From the cell containing the given text, extract its center point as [X, Y] coordinate. 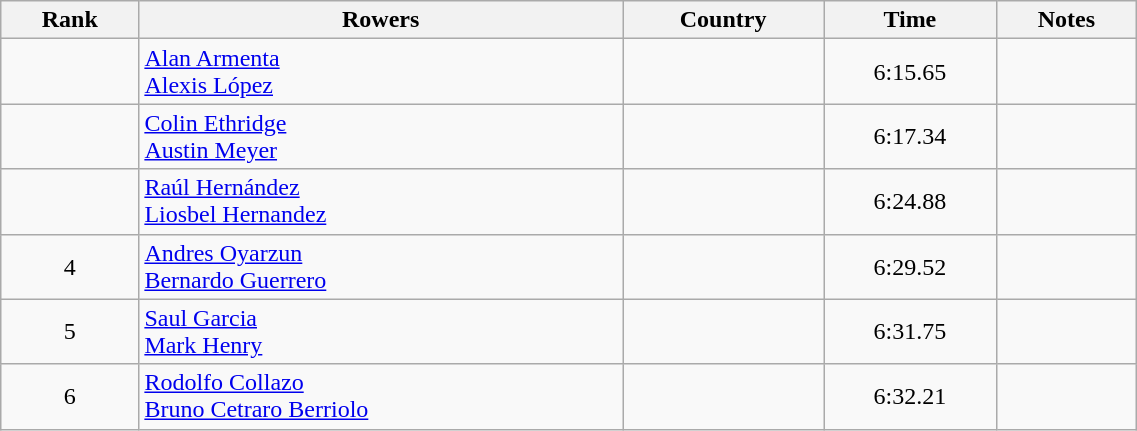
6 [70, 396]
Saul GarciaMark Henry [381, 332]
Rodolfo CollazoBruno Cetraro Berriolo [381, 396]
Country [724, 20]
Rank [70, 20]
6:15.65 [910, 72]
Andres OyarzunBernardo Guerrero [381, 266]
Notes [1066, 20]
Time [910, 20]
6:24.88 [910, 202]
6:32.21 [910, 396]
Alan ArmentaAlexis López [381, 72]
6:17.34 [910, 136]
Rowers [381, 20]
6:29.52 [910, 266]
6:31.75 [910, 332]
Colin EthridgeAustin Meyer [381, 136]
Raúl HernándezLiosbel Hernandez [381, 202]
5 [70, 332]
4 [70, 266]
